Detect which cell encompasses the target text, then output its (x, y) center coordinate. 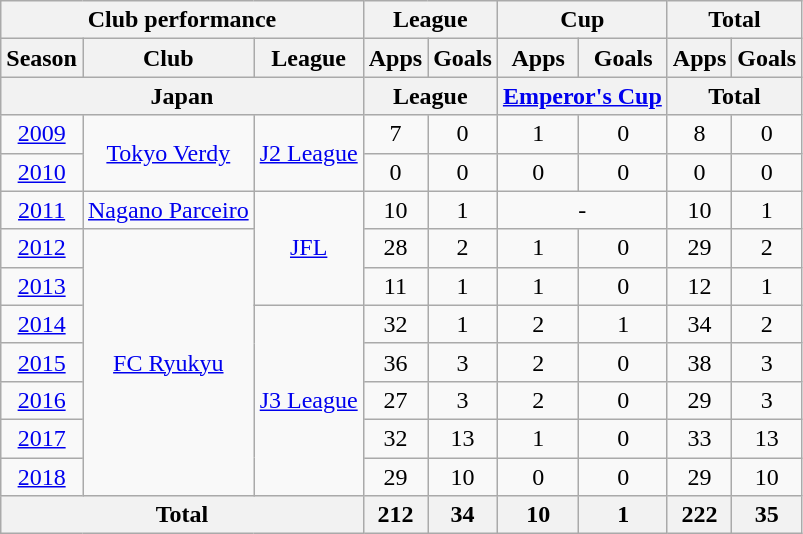
Season (42, 58)
2017 (42, 438)
2018 (42, 477)
J2 League (308, 153)
33 (699, 438)
7 (395, 134)
27 (395, 400)
212 (395, 515)
JFL (308, 248)
2016 (42, 400)
Japan (182, 96)
8 (699, 134)
35 (767, 515)
2010 (42, 172)
2015 (42, 362)
FC Ryukyu (168, 362)
38 (699, 362)
2014 (42, 324)
2012 (42, 248)
28 (395, 248)
36 (395, 362)
Tokyo Verdy (168, 153)
2009 (42, 134)
J3 League (308, 400)
Club performance (182, 20)
11 (395, 286)
Club (168, 58)
2011 (42, 210)
Emperor's Cup (582, 96)
Nagano Parceiro (168, 210)
2013 (42, 286)
Cup (582, 20)
12 (699, 286)
- (582, 210)
222 (699, 515)
